Output the (X, Y) coordinate of the center of the cell containing the given text.  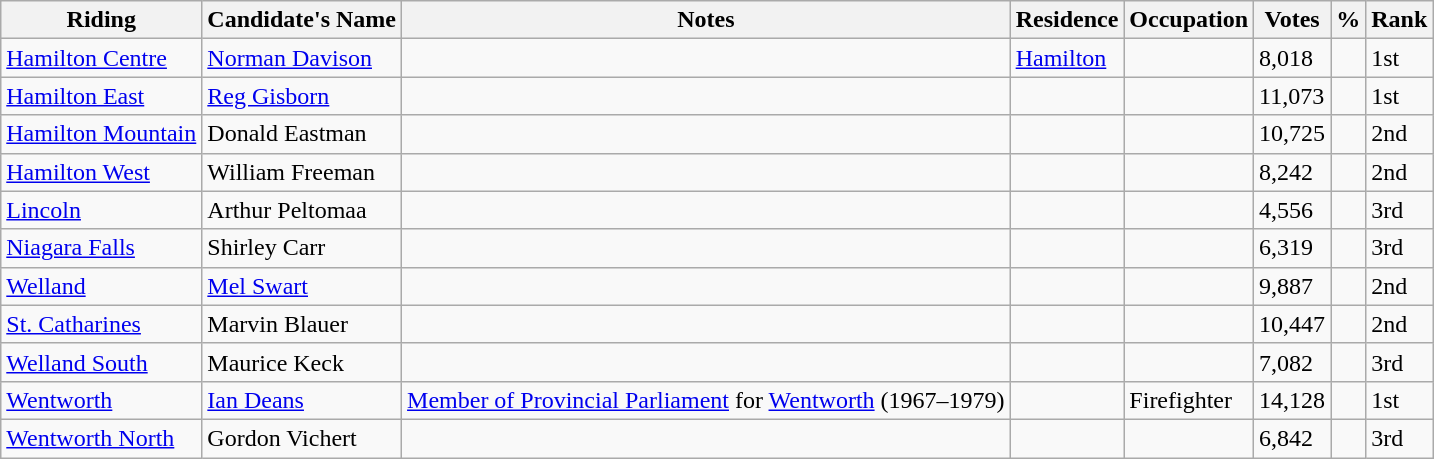
8,242 (1292, 172)
Hamilton Centre (102, 58)
Candidate's Name (302, 20)
Notes (706, 20)
11,073 (1292, 96)
Reg Gisborn (302, 96)
Mel Swart (302, 286)
9,887 (1292, 286)
Gordon Vichert (302, 438)
Votes (1292, 20)
Niagara Falls (102, 248)
Firefighter (1189, 400)
Lincoln (102, 210)
Rank (1400, 20)
Shirley Carr (302, 248)
Hamilton (1067, 58)
Hamilton West (102, 172)
Wentworth North (102, 438)
4,556 (1292, 210)
Hamilton Mountain (102, 134)
William Freeman (302, 172)
Ian Deans (302, 400)
Residence (1067, 20)
6,319 (1292, 248)
10,447 (1292, 324)
6,842 (1292, 438)
Arthur Peltomaa (302, 210)
Norman Davison (302, 58)
8,018 (1292, 58)
10,725 (1292, 134)
Maurice Keck (302, 362)
St. Catharines (102, 324)
Wentworth (102, 400)
Riding (102, 20)
Member of Provincial Parliament for Wentworth (1967–1979) (706, 400)
Hamilton East (102, 96)
Marvin Blauer (302, 324)
% (1348, 20)
Welland (102, 286)
14,128 (1292, 400)
Welland South (102, 362)
7,082 (1292, 362)
Donald Eastman (302, 134)
Occupation (1189, 20)
